Pinpoint the cell where the given text exists, returning its (X, Y) midpoint coordinate. 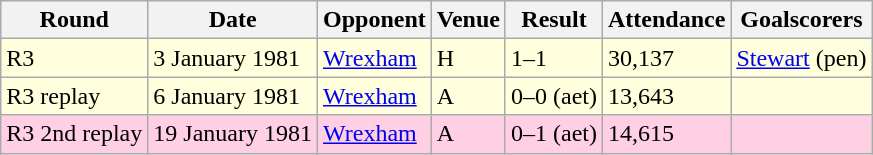
13,643 (667, 96)
Attendance (667, 20)
R3 replay (74, 96)
Venue (468, 20)
3 January 1981 (233, 58)
Opponent (375, 20)
R3 2nd replay (74, 134)
Goalscorers (802, 20)
19 January 1981 (233, 134)
Date (233, 20)
1–1 (554, 58)
0–0 (aet) (554, 96)
30,137 (667, 58)
R3 (74, 58)
Round (74, 20)
6 January 1981 (233, 96)
Stewart (pen) (802, 58)
14,615 (667, 134)
Result (554, 20)
0–1 (aet) (554, 134)
H (468, 58)
